From the cell containing the given text, extract its center point as [x, y] coordinate. 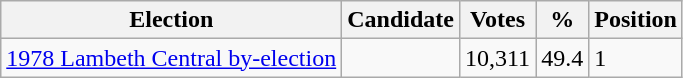
% [562, 20]
10,311 [497, 58]
Candidate [401, 20]
Election [172, 20]
Position [636, 20]
1 [636, 58]
49.4 [562, 58]
1978 Lambeth Central by-election [172, 58]
Votes [497, 20]
